Return [X, Y] of the center of cell containing provided text 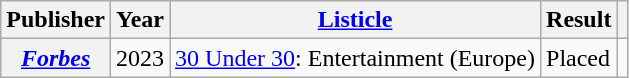
Placed [579, 58]
Result [579, 20]
Publisher [56, 20]
Forbes [56, 58]
30 Under 30: Entertainment (Europe) [356, 58]
Listicle [356, 20]
Year [140, 20]
2023 [140, 58]
